Return the (x, y) coordinate for the center point of the cell that contains the specified text.  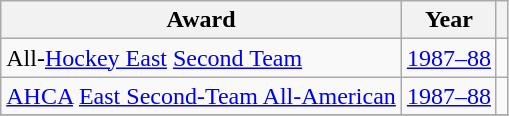
All-Hockey East Second Team (202, 58)
Year (448, 20)
Award (202, 20)
AHCA East Second-Team All-American (202, 96)
